Identify which cell holds the provided text, then report its [x, y] central coordinate. 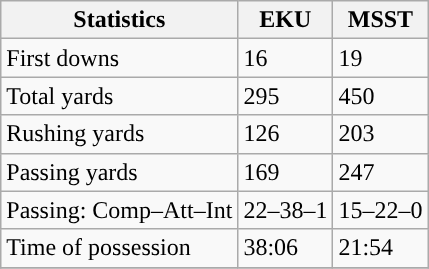
Rushing yards [120, 134]
16 [286, 58]
MSST [380, 20]
19 [380, 58]
247 [380, 172]
EKU [286, 20]
Total yards [120, 96]
First downs [120, 58]
169 [286, 172]
Passing yards [120, 172]
295 [286, 96]
Statistics [120, 20]
Time of possession [120, 248]
15–22–0 [380, 210]
450 [380, 96]
22–38–1 [286, 210]
Passing: Comp–Att–Int [120, 210]
38:06 [286, 248]
21:54 [380, 248]
203 [380, 134]
126 [286, 134]
